Locate the cell with the specified text and output its (X, Y) center coordinate. 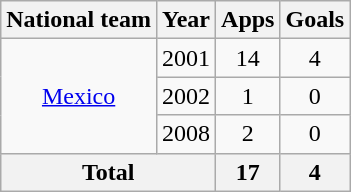
Apps (248, 20)
National team (79, 20)
2001 (186, 58)
17 (248, 172)
2 (248, 134)
Year (186, 20)
2008 (186, 134)
Mexico (79, 96)
Total (108, 172)
2002 (186, 96)
1 (248, 96)
Goals (315, 20)
14 (248, 58)
